Provide the [x, y] coordinate of the cell's center where the given text is located.  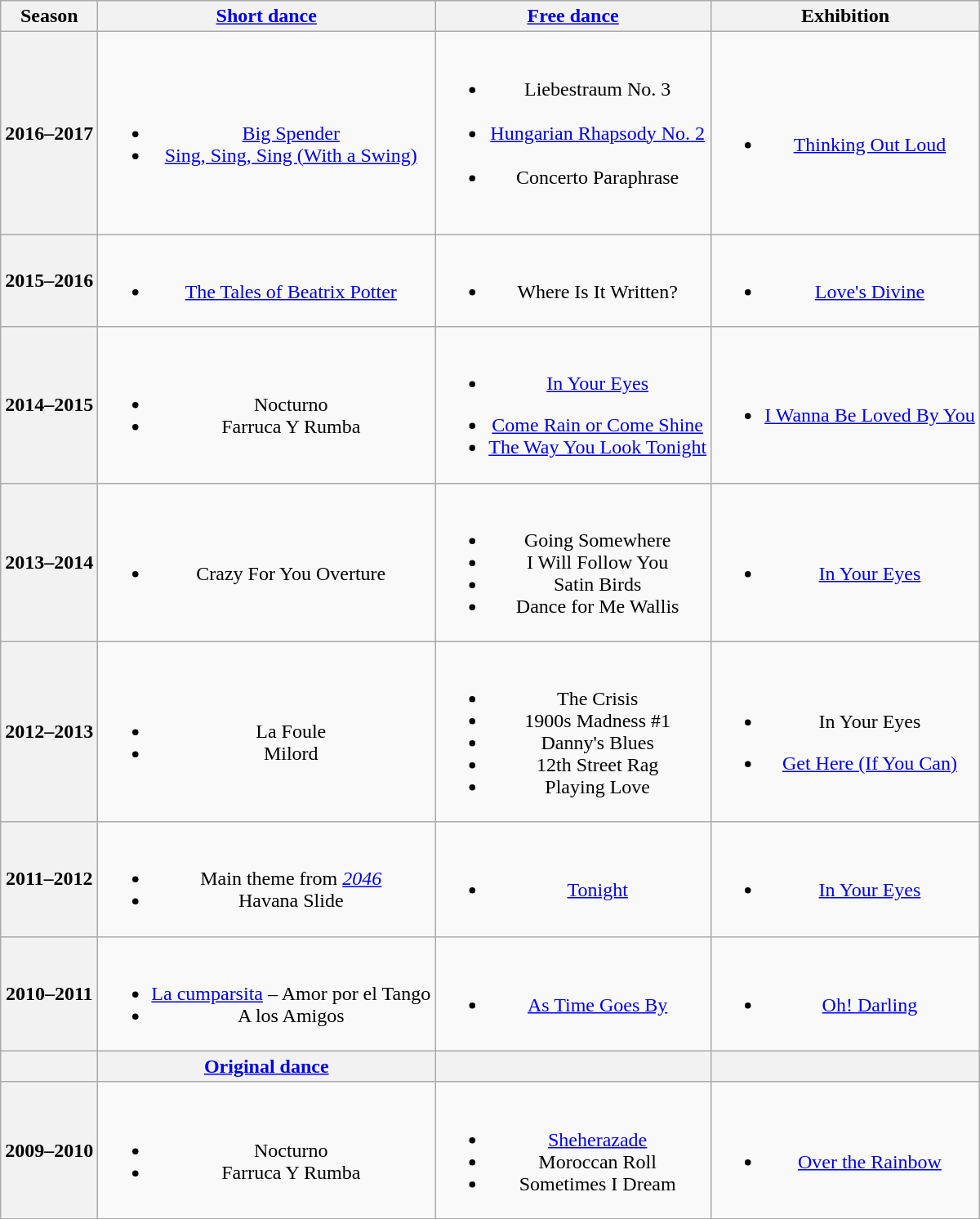
2009–2010 [49, 1150]
La cumparsita – Amor por el TangoA los Amigos [266, 994]
Liebestraum No. 3Hungarian Rhapsody No. 2Concerto Paraphrase [573, 133]
2013–2014 [49, 562]
La FouleMilord [266, 732]
Going SomewhereI Will Follow YouSatin BirdsDance for Me Wallis [573, 562]
SheherazadeMoroccan RollSometimes I Dream [573, 1150]
Love's Divine [846, 281]
Big SpenderSing, Sing, Sing (With a Swing) [266, 133]
Season [49, 16]
Free dance [573, 16]
Tonight [573, 879]
Main theme from 2046Havana Slide [266, 879]
Crazy For You Overture [266, 562]
In Your EyesGet Here (If You Can) [846, 732]
I Wanna Be Loved By You [846, 405]
2012–2013 [49, 732]
Short dance [266, 16]
Original dance [266, 1066]
2016–2017 [49, 133]
2011–2012 [49, 879]
As Time Goes By [573, 994]
2014–2015 [49, 405]
Where Is It Written? [573, 281]
2015–2016 [49, 281]
Over the Rainbow [846, 1150]
Exhibition [846, 16]
In Your EyesCome Rain or Come ShineThe Way You Look Tonight [573, 405]
Thinking Out Loud [846, 133]
The Tales of Beatrix Potter [266, 281]
2010–2011 [49, 994]
Oh! Darling [846, 994]
The Crisis1900s Madness #1Danny's Blues12th Street RagPlaying Love [573, 732]
